Determine the (X, Y) coordinate at the center of the cell enclosing the given text.  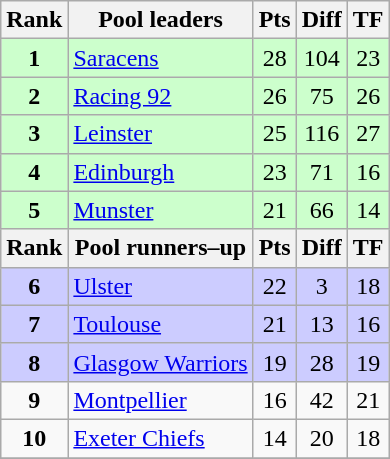
Saracens (160, 58)
Pool leaders (160, 20)
Ulster (160, 286)
Montpellier (160, 400)
25 (274, 134)
20 (322, 438)
42 (322, 400)
13 (322, 324)
9 (34, 400)
Munster (160, 210)
Racing 92 (160, 96)
Leinster (160, 134)
8 (34, 362)
27 (368, 134)
Edinburgh (160, 172)
104 (322, 58)
66 (322, 210)
22 (274, 286)
Exeter Chiefs (160, 438)
Glasgow Warriors (160, 362)
4 (34, 172)
Pool runners–up (160, 248)
5 (34, 210)
Toulouse (160, 324)
75 (322, 96)
116 (322, 134)
7 (34, 324)
71 (322, 172)
2 (34, 96)
10 (34, 438)
6 (34, 286)
1 (34, 58)
